Output the [X, Y] coordinate of the center of the cell containing the given text.  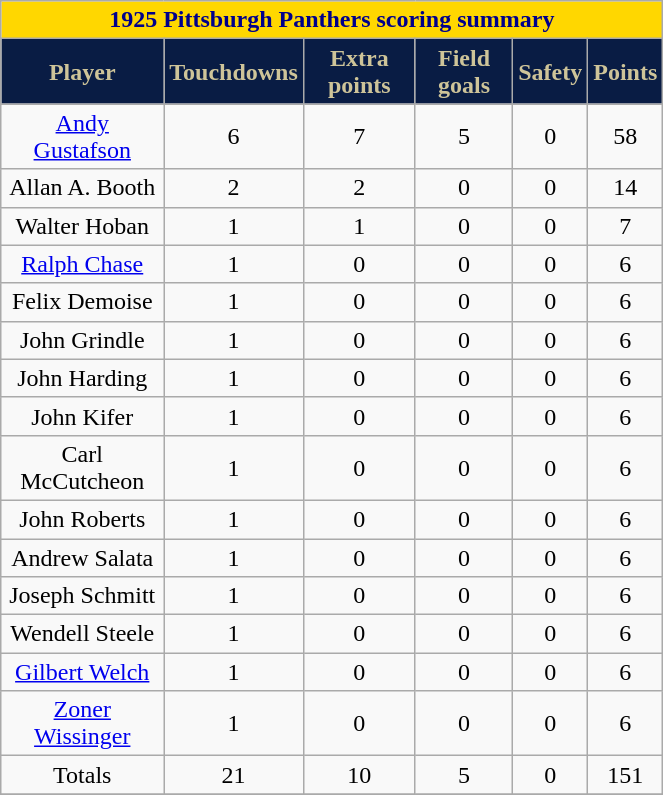
Joseph Schmitt [82, 596]
Walter Hoban [82, 226]
Allan A. Booth [82, 188]
Wendell Steele [82, 634]
Andrew Salata [82, 557]
John Harding [82, 378]
Felix Demoise [82, 302]
Points [626, 72]
Player [82, 72]
John Grindle [82, 340]
1925 Pittsburgh Panthers scoring summary [332, 20]
Gilbert Welch [82, 672]
Extra points [359, 72]
Safety [550, 72]
151 [626, 775]
Touchdowns [234, 72]
Field goals [464, 72]
10 [359, 775]
58 [626, 136]
Zoner Wissinger [82, 724]
John Kifer [82, 416]
Andy Gustafson [82, 136]
Carl McCutcheon [82, 468]
14 [626, 188]
John Roberts [82, 519]
Totals [82, 775]
Ralph Chase [82, 264]
21 [234, 775]
